From the cell containing the given text, extract its center point as [X, Y] coordinate. 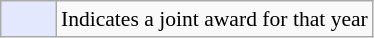
Indicates a joint award for that year [214, 19]
